Capture the cell that displays the provided text and extract its [X, Y] central coordinate. 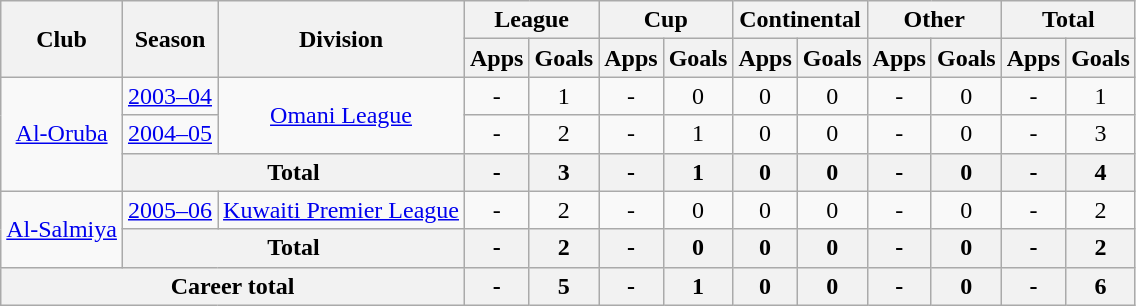
4 [1101, 172]
Al-Salmiya [62, 229]
Club [62, 39]
Al-Oruba [62, 134]
Omani League [342, 115]
6 [1101, 286]
Season [170, 39]
League [532, 20]
Cup [666, 20]
2003–04 [170, 96]
Kuwaiti Premier League [342, 210]
Continental [800, 20]
Division [342, 39]
Other [934, 20]
2004–05 [170, 134]
5 [564, 286]
2005–06 [170, 210]
Career total [233, 286]
